Scan for the cell matching the given text and deliver its [X, Y] coordinate at center. 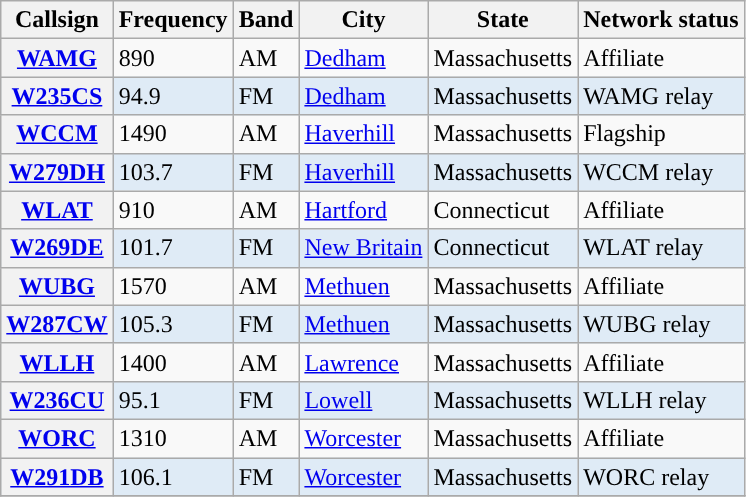
101.7 [173, 248]
WLLH relay [661, 400]
WLLH [57, 362]
103.7 [173, 172]
WCCM [57, 134]
1490 [173, 134]
State [503, 20]
WUBG [57, 286]
WLAT [57, 210]
1310 [173, 438]
95.1 [173, 400]
Flagship [661, 134]
Network status [661, 20]
WAMG relay [661, 96]
1570 [173, 286]
890 [173, 58]
WORC [57, 438]
Lowell [364, 400]
W235CS [57, 96]
106.1 [173, 477]
WLAT relay [661, 248]
94.9 [173, 96]
1400 [173, 362]
W279DH [57, 172]
W287CW [57, 324]
Callsign [57, 20]
WAMG [57, 58]
WCCM relay [661, 172]
105.3 [173, 324]
Hartford [364, 210]
WUBG relay [661, 324]
WORC relay [661, 477]
New Britain [364, 248]
Frequency [173, 20]
W269DE [57, 248]
910 [173, 210]
Lawrence [364, 362]
Band [266, 20]
W291DB [57, 477]
W236CU [57, 400]
City [364, 20]
